Return (x, y) of the center of cell containing provided text 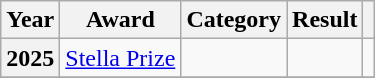
Category (234, 20)
Year (30, 20)
2025 (30, 58)
Stella Prize (120, 58)
Award (120, 20)
Result (325, 20)
